For the text-containing cell, return its midpoint in [x, y] coordinate format. 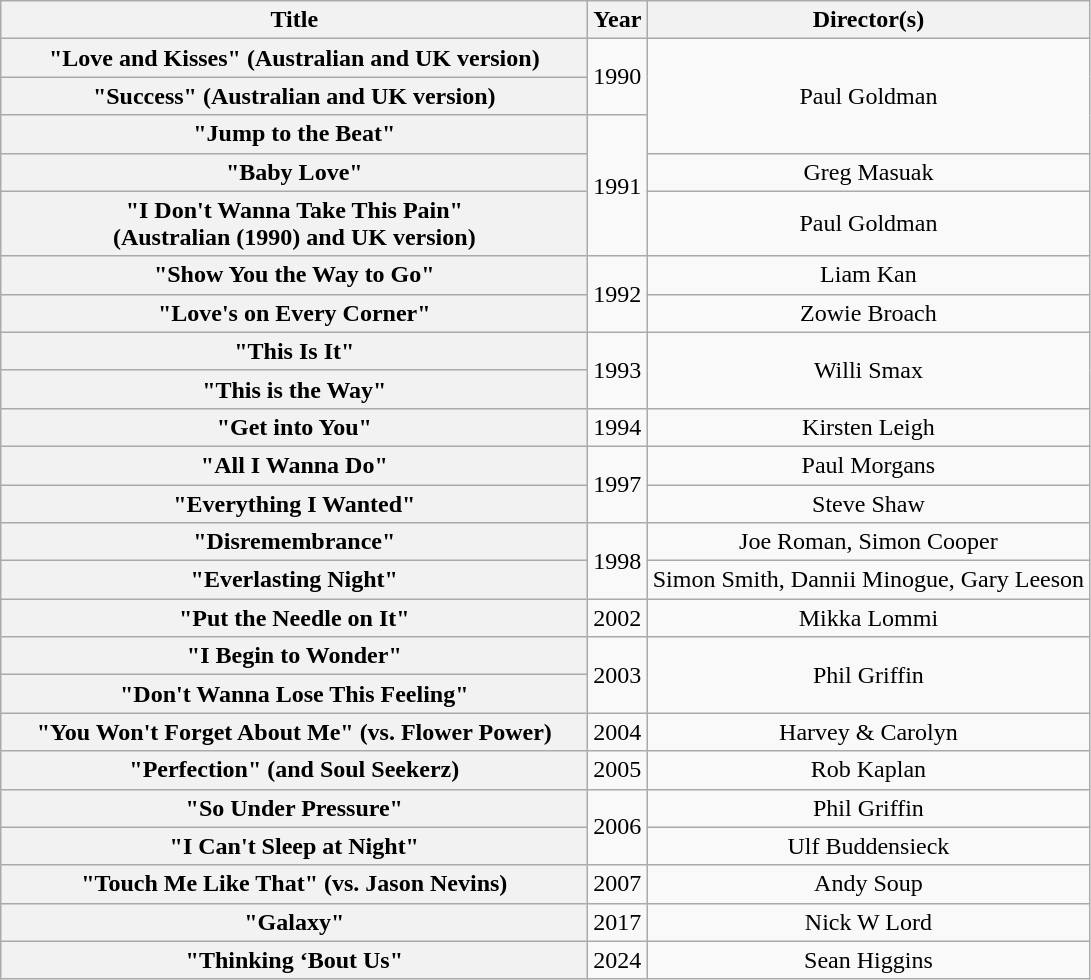
Rob Kaplan [868, 770]
"I Begin to Wonder" [294, 656]
Steve Shaw [868, 503]
"Disremembrance" [294, 542]
Nick W Lord [868, 922]
Joe Roman, Simon Cooper [868, 542]
"Love and Kisses" (Australian and UK version) [294, 58]
Simon Smith, Dannii Minogue, Gary Leeson [868, 580]
Greg Masuak [868, 172]
Paul Morgans [868, 465]
Title [294, 20]
"Jump to the Beat" [294, 134]
2024 [618, 960]
"Everlasting Night" [294, 580]
2017 [618, 922]
"Perfection" (and Soul Seekerz) [294, 770]
"I Can't Sleep at Night" [294, 846]
"Love's on Every Corner" [294, 313]
"So Under Pressure" [294, 808]
"You Won't Forget About Me" (vs. Flower Power) [294, 732]
1994 [618, 427]
2006 [618, 827]
1997 [618, 484]
Zowie Broach [868, 313]
2005 [618, 770]
1990 [618, 77]
"Put the Needle on It" [294, 618]
2004 [618, 732]
"Success" (Australian and UK version) [294, 96]
"Thinking ‘Bout Us" [294, 960]
1991 [618, 186]
"Baby Love" [294, 172]
Sean Higgins [868, 960]
"All I Wanna Do" [294, 465]
"Everything I Wanted" [294, 503]
2007 [618, 884]
1992 [618, 294]
"Don't Wanna Lose This Feeling" [294, 694]
Ulf Buddensieck [868, 846]
Harvey & Carolyn [868, 732]
Director(s) [868, 20]
2003 [618, 675]
2002 [618, 618]
"Galaxy" [294, 922]
"This is the Way" [294, 389]
"Touch Me Like That" (vs. Jason Nevins) [294, 884]
Willi Smax [868, 370]
"This Is It" [294, 351]
Kirsten Leigh [868, 427]
"I Don't Wanna Take This Pain"(Australian (1990) and UK version) [294, 224]
1998 [618, 561]
Liam Kan [868, 275]
Year [618, 20]
Andy Soup [868, 884]
"Show You the Way to Go" [294, 275]
Mikka Lommi [868, 618]
"Get into You" [294, 427]
1993 [618, 370]
